Output the [x, y] coordinate of the center of the cell containing the given text.  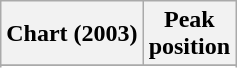
Peakposition [189, 34]
Chart (2003) [72, 34]
